Return [x, y] of the center of cell containing provided text 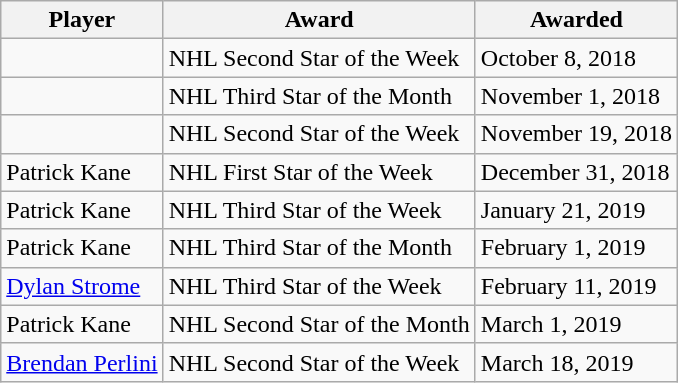
February 1, 2019 [576, 248]
Dylan Strome [82, 286]
January 21, 2019 [576, 210]
November 19, 2018 [576, 134]
Brendan Perlini [82, 362]
Award [319, 20]
March 1, 2019 [576, 324]
Awarded [576, 20]
NHL Second Star of the Month [319, 324]
February 11, 2019 [576, 286]
October 8, 2018 [576, 58]
NHL First Star of the Week [319, 172]
December 31, 2018 [576, 172]
Player [82, 20]
November 1, 2018 [576, 96]
March 18, 2019 [576, 362]
